Search for the cell housing the specified text and yield its (x, y) center coordinate. 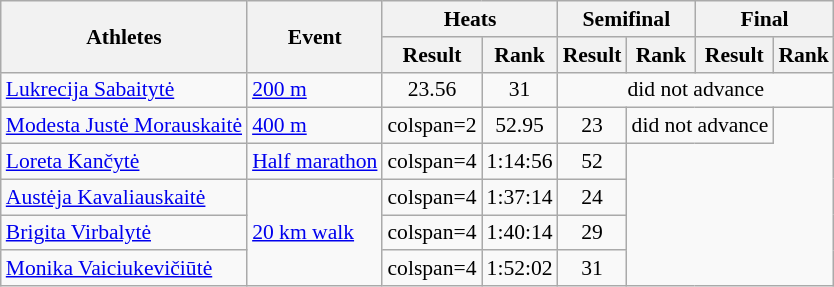
23 (592, 126)
1:52:02 (520, 269)
Athletes (124, 36)
Lukrecija Sabaitytė (124, 90)
Austėja Kavaliauskaitė (124, 197)
Loreta Kančytė (124, 162)
Brigita Virbalytė (124, 233)
colspan=2 (432, 126)
Monika Vaiciukevičiūtė (124, 269)
52 (592, 162)
Modesta Justė Morauskaitė (124, 126)
20 km walk (314, 232)
23.56 (432, 90)
Event (314, 36)
Semifinal (627, 19)
52.95 (520, 126)
29 (592, 233)
Half marathon (314, 162)
1:14:56 (520, 162)
24 (592, 197)
400 m (314, 126)
1:37:14 (520, 197)
Final (764, 19)
Heats (470, 19)
200 m (314, 90)
1:40:14 (520, 233)
